Pinpoint the cell where the given text exists, returning its [x, y] midpoint coordinate. 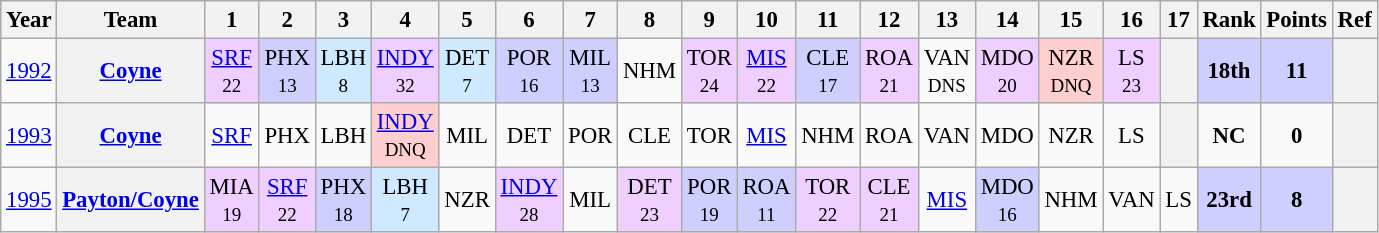
DET7 [467, 72]
12 [890, 20]
PHX13 [287, 72]
LS23 [1132, 72]
3 [343, 20]
MDO20 [1007, 72]
16 [1132, 20]
18th [1229, 72]
ROA11 [766, 200]
INDYDNQ [405, 136]
MIL13 [590, 72]
4 [405, 20]
TOR24 [709, 72]
14 [1007, 20]
ROA21 [890, 72]
Ref [1354, 20]
POR19 [709, 200]
VANDNS [946, 72]
17 [1178, 20]
PHX [287, 136]
1993 [29, 136]
10 [766, 20]
MIS22 [766, 72]
CLE17 [828, 72]
LBH [343, 136]
POR16 [529, 72]
1 [232, 20]
9 [709, 20]
1995 [29, 200]
ROA [890, 136]
7 [590, 20]
TOR [709, 136]
MDO16 [1007, 200]
CLE [650, 136]
LBH7 [405, 200]
0 [1296, 136]
Payton/Coyne [130, 200]
NZRDNQ [1071, 72]
INDY28 [529, 200]
6 [529, 20]
SRF [232, 136]
MDO [1007, 136]
Team [130, 20]
1992 [29, 72]
TOR22 [828, 200]
13 [946, 20]
15 [1071, 20]
MIA19 [232, 200]
Year [29, 20]
Points [1296, 20]
DET [529, 136]
PHX18 [343, 200]
5 [467, 20]
NC [1229, 136]
CLE21 [890, 200]
INDY32 [405, 72]
POR [590, 136]
Rank [1229, 20]
DET23 [650, 200]
2 [287, 20]
23rd [1229, 200]
LBH8 [343, 72]
